Search for the cell housing the specified text and yield its [x, y] center coordinate. 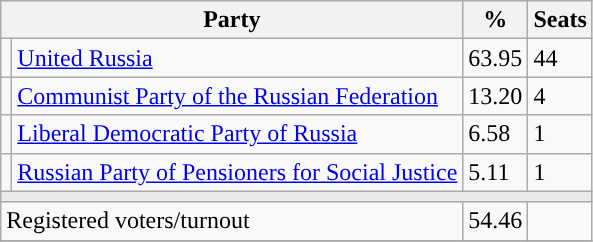
Russian Party of Pensioners for Social Justice [238, 172]
Communist Party of the Russian Federation [238, 96]
Registered voters/turnout [232, 221]
13.20 [496, 96]
% [496, 20]
Seats [560, 20]
4 [560, 96]
54.46 [496, 221]
Liberal Democratic Party of Russia [238, 134]
United Russia [238, 58]
Party [232, 20]
5.11 [496, 172]
6.58 [496, 134]
63.95 [496, 58]
44 [560, 58]
